Detect which cell encompasses the target text, then output its [X, Y] center coordinate. 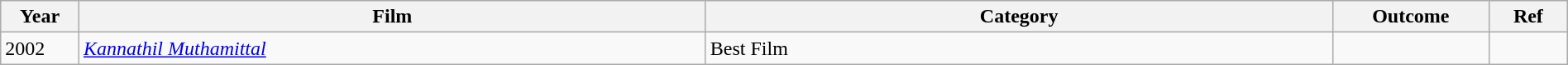
Ref [1528, 17]
Category [1019, 17]
2002 [40, 48]
Year [40, 17]
Kannathil Muthamittal [392, 48]
Film [392, 17]
Best Film [1019, 48]
Outcome [1411, 17]
